Search for the cell housing the specified text and yield its (x, y) center coordinate. 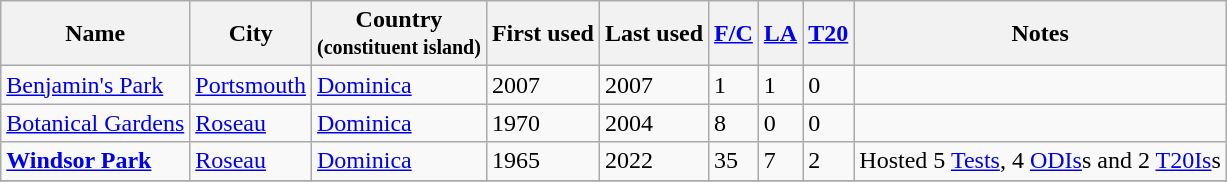
2022 (654, 161)
Hosted 5 Tests, 4 ODIss and 2 T20Iss (1040, 161)
Last used (654, 34)
Notes (1040, 34)
8 (734, 123)
Name (96, 34)
1970 (542, 123)
First used (542, 34)
2004 (654, 123)
Country(constituent island) (400, 34)
Windsor Park (96, 161)
Benjamin's Park (96, 85)
F/C (734, 34)
7 (780, 161)
Portsmouth (251, 85)
Botanical Gardens (96, 123)
2 (828, 161)
35 (734, 161)
T20 (828, 34)
1965 (542, 161)
City (251, 34)
LA (780, 34)
